For the text-containing cell, return its midpoint in [x, y] coordinate format. 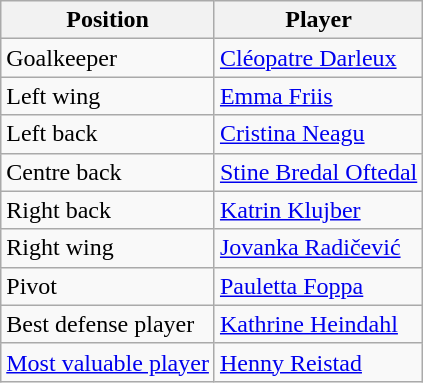
Katrin Klujber [318, 210]
Cristina Neagu [318, 134]
Cléopatre Darleux [318, 58]
Player [318, 20]
Centre back [108, 172]
Stine Bredal Oftedal [318, 172]
Henny Reistad [318, 362]
Pivot [108, 286]
Right wing [108, 248]
Most valuable player [108, 362]
Kathrine Heindahl [318, 324]
Left back [108, 134]
Pauletta Foppa [318, 286]
Right back [108, 210]
Best defense player [108, 324]
Emma Friis [318, 96]
Position [108, 20]
Goalkeeper [108, 58]
Left wing [108, 96]
Jovanka Radičević [318, 248]
